Return (x, y) of the center of cell containing provided text 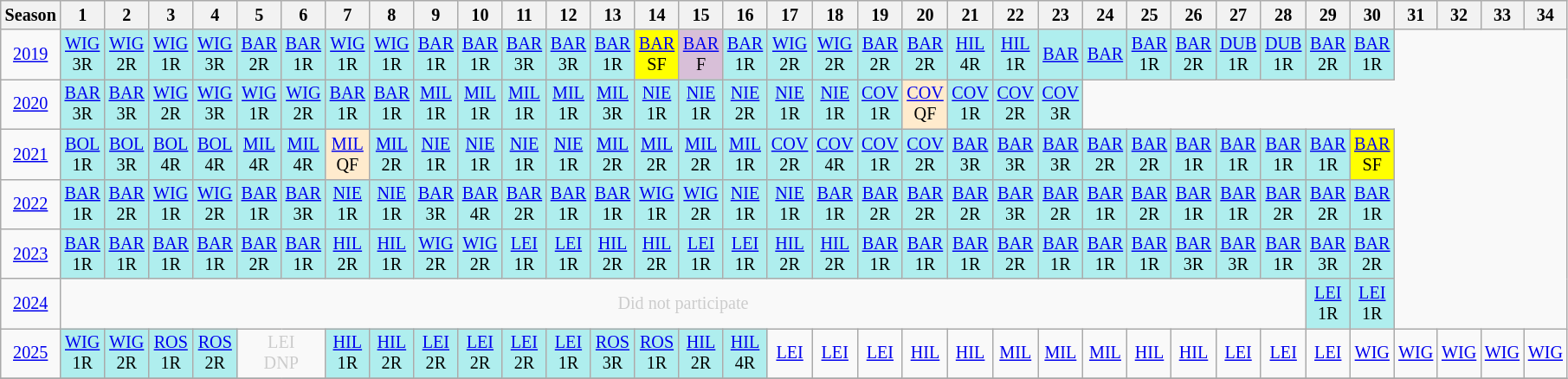
2024 (31, 304)
28 (1283, 16)
29 (1328, 16)
2019 (31, 55)
11 (525, 16)
6 (303, 16)
18 (835, 16)
1 (83, 16)
BAR4R (480, 204)
LEIDNP (281, 354)
2020 (31, 105)
2 (126, 16)
30 (1371, 16)
23 (1061, 16)
24 (1105, 16)
Season (31, 16)
8 (391, 16)
ROS3R (613, 354)
16 (745, 16)
COVQF (925, 105)
2023 (31, 254)
ROS2R (215, 354)
2021 (31, 154)
9 (436, 16)
COV3R (1061, 105)
12 (568, 16)
26 (1193, 16)
MILQF (348, 154)
33 (1502, 16)
21 (971, 16)
17 (790, 16)
25 (1150, 16)
32 (1459, 16)
20 (925, 16)
34 (1545, 16)
10 (480, 16)
3 (171, 16)
13 (613, 16)
7 (348, 16)
2022 (31, 204)
MIL3R (613, 105)
5 (260, 16)
Did not participate (684, 304)
COV4R (835, 154)
22 (1016, 16)
BOL3R (126, 154)
31 (1416, 16)
BARF (701, 55)
BOL1R (83, 154)
14 (656, 16)
2025 (31, 354)
NIE2R (745, 105)
19 (880, 16)
27 (1238, 16)
4 (215, 16)
15 (701, 16)
